For the text-containing cell, return its midpoint in [x, y] coordinate format. 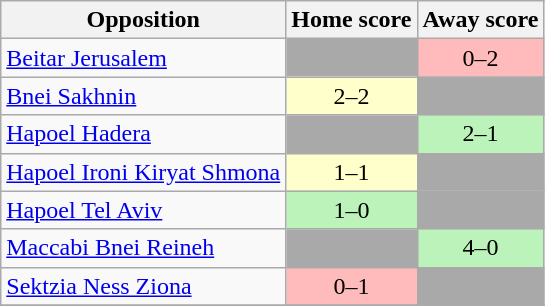
0–2 [480, 58]
Bnei Sakhnin [144, 96]
2–2 [352, 96]
Hapoel Hadera [144, 134]
4–0 [480, 248]
2–1 [480, 134]
1–0 [352, 210]
Maccabi Bnei Reineh [144, 248]
Hapoel Tel Aviv [144, 210]
0–1 [352, 286]
Beitar Jerusalem [144, 58]
Opposition [144, 20]
Home score [352, 20]
Hapoel Ironi Kiryat Shmona [144, 172]
Away score [480, 20]
Sektzia Ness Ziona [144, 286]
1–1 [352, 172]
